For the text-containing cell, return its midpoint in (x, y) coordinate format. 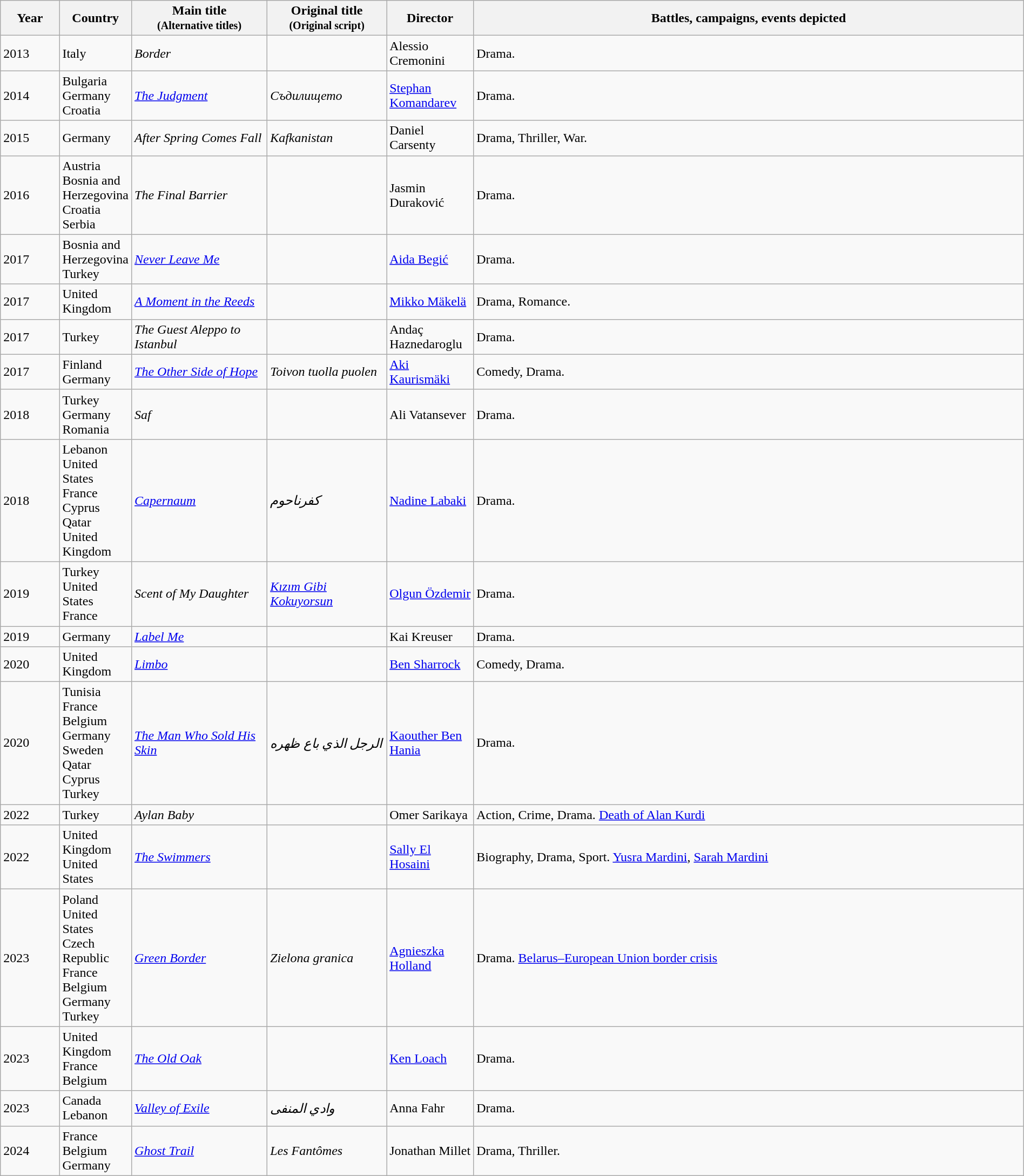
LebanonUnited StatesFranceCyprusQatarUnited Kingdom (96, 500)
Drama, Thriller. (749, 1151)
Drama. Belarus–European Union border crisis (749, 958)
Action, Crime, Drama. Death of Alan Kurdi (749, 815)
2015 (30, 138)
Aida Begić (430, 259)
A Moment in the Reeds (200, 301)
Aki Kaurismäki (430, 371)
Anna Fahr (430, 1108)
Never Leave Me (200, 259)
Country (96, 18)
2013 (30, 53)
Съдилището (327, 96)
The Guest Aleppo to Istanbul (200, 337)
Les Fantômes (327, 1151)
The Man Who Sold His Skin (200, 743)
Ken Loach (430, 1058)
FranceBelgiumGermany (96, 1151)
TurkeyUnited StatesFrance (96, 594)
AustriaBosnia and HerzegovinaCroatiaSerbia (96, 195)
Limbo (200, 664)
Kafkanistan (327, 138)
Kaouther Ben Hania (430, 743)
Green Border (200, 958)
Daniel Carsenty (430, 138)
PolandUnited StatesCzech RepublicFranceBelgiumGermanyTurkey (96, 958)
Drama, Romance. (749, 301)
Sally El Hosaini (430, 857)
وادي المنفى (327, 1108)
Director (430, 18)
Jonathan Millet (430, 1151)
TunisiaFranceBelgiumGermanySwedenQatarCyprusTurkey (96, 743)
كفرناحوم‎ (327, 500)
Alessio Cremonini (430, 53)
Main title(Alternative titles) (200, 18)
The Swimmers (200, 857)
Jasmin Duraković (430, 195)
Omer Sarikaya (430, 815)
The Other Side of Hope (200, 371)
Mikko Mäkelä (430, 301)
Kızım Gibi Kokuyorsun (327, 594)
CanadaLebanon (96, 1108)
Ali Vatansever (430, 414)
Nadine Labaki (430, 500)
TurkeyGermanyRomania (96, 414)
Ben Sharrock (430, 664)
الرجل الذي باع ظهره (327, 743)
United KingdomUnited States (96, 857)
BulgariaGermanyCroatia (96, 96)
Saf (200, 414)
Olgun Özdemir (430, 594)
Toivon tuolla puolen (327, 371)
Battles, campaigns, events depicted (749, 18)
Label Me (200, 637)
2016 (30, 195)
FinlandGermany (96, 371)
2014 (30, 96)
Andaç Haznedaroglu (430, 337)
After Spring Comes Fall (200, 138)
Bosnia and HerzegovinaTurkey (96, 259)
Kai Kreuser (430, 637)
The Judgment (200, 96)
Ghost Trail (200, 1151)
Original title(Original script) (327, 18)
Year (30, 18)
Zielona granica (327, 958)
Italy (96, 53)
United KingdomFranceBelgium (96, 1058)
Stephan Komandarev (430, 96)
Biography, Drama, Sport. Yusra Mardini, Sarah Mardini (749, 857)
Aylan Baby (200, 815)
2024 (30, 1151)
Scent of My Daughter (200, 594)
Drama, Thriller, War. (749, 138)
Border (200, 53)
Agnieszka Holland (430, 958)
Valley of Exile (200, 1108)
Capernaum (200, 500)
The Old Oak (200, 1058)
The Final Barrier (200, 195)
